Return [x, y] of the center of cell containing provided text 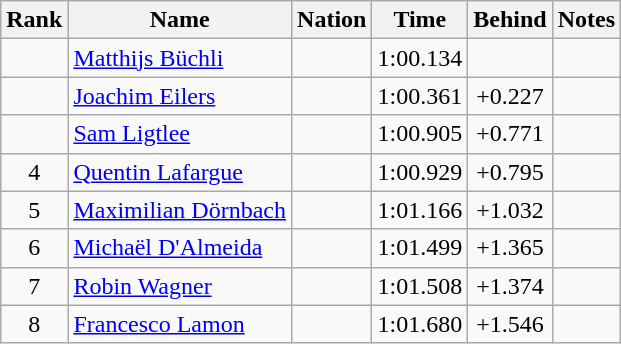
6 [34, 248]
1:01.508 [420, 286]
1:00.134 [420, 58]
1:00.361 [420, 96]
+0.771 [510, 134]
+1.374 [510, 286]
+0.227 [510, 96]
Sam Ligtlee [180, 134]
Matthijs Büchli [180, 58]
+1.365 [510, 248]
Joachim Eilers [180, 96]
1:00.929 [420, 172]
+0.795 [510, 172]
Robin Wagner [180, 286]
1:01.166 [420, 210]
+1.032 [510, 210]
7 [34, 286]
5 [34, 210]
1:01.499 [420, 248]
+1.546 [510, 324]
Notes [586, 20]
Name [180, 20]
Time [420, 20]
Maximilian Dörnbach [180, 210]
Quentin Lafargue [180, 172]
4 [34, 172]
Francesco Lamon [180, 324]
Michaël D'Almeida [180, 248]
8 [34, 324]
Behind [510, 20]
1:00.905 [420, 134]
Rank [34, 20]
1:01.680 [420, 324]
Nation [332, 20]
